Find where the given text appears and provide that cell's center as (X, Y) coordinate. 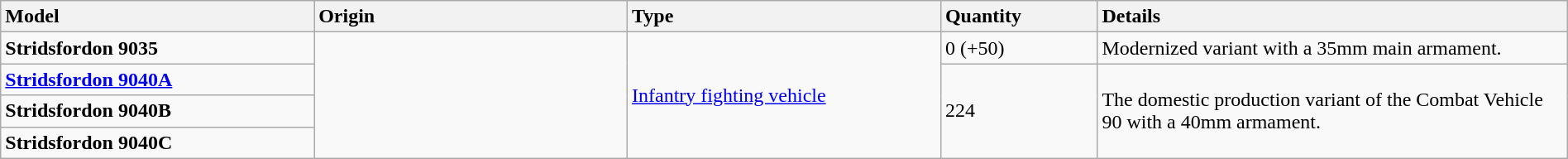
Type (784, 17)
Details (1332, 17)
Quantity (1019, 17)
0 (+50) (1019, 48)
Strids­fordon 9040B (157, 111)
Origin (471, 17)
Model (157, 17)
Strids­fordon 9035 (157, 48)
Modernized variant with a 35mm main armament. (1332, 48)
Infantry fighting vehicle (784, 95)
224 (1019, 111)
Strids­fordon 9040C (157, 142)
Strids­fordon 9040A (157, 79)
The domestic production variant of the Combat Vehicle 90 with a 40mm armament. (1332, 111)
